Extract the (X, Y) coordinate from the center of the cell holding the provided text.  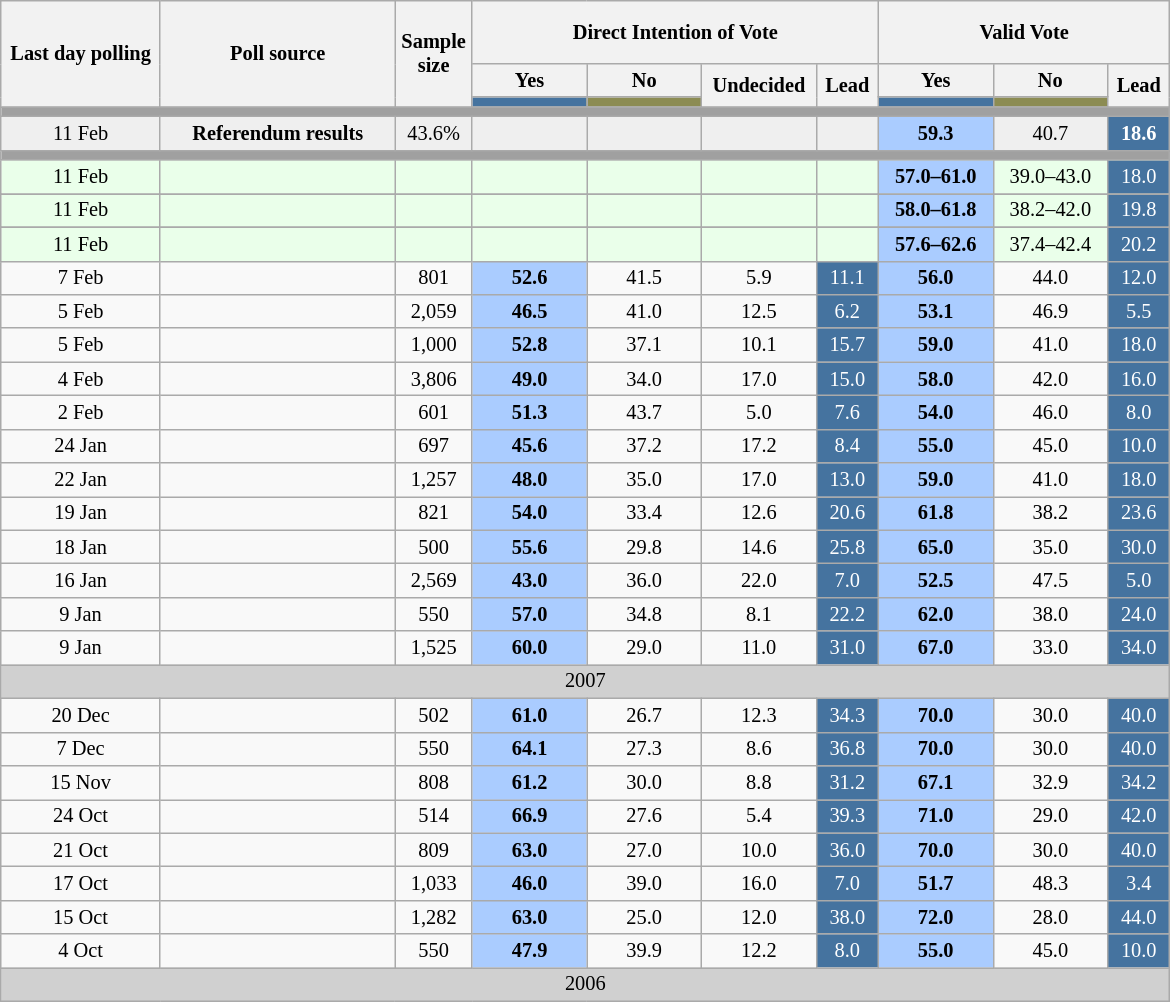
61.2 (530, 782)
41.5 (644, 278)
2 Feb (81, 412)
40.7 (1050, 133)
8.4 (847, 446)
5.4 (760, 816)
697 (434, 446)
38.2 (1050, 513)
3.4 (1139, 883)
18.6 (1139, 133)
57.0 (530, 614)
12.5 (760, 311)
502 (434, 715)
1,282 (434, 917)
7 Dec (81, 749)
24 Jan (81, 446)
20.2 (1139, 244)
11.1 (847, 278)
15 Oct (81, 917)
34.2 (1139, 782)
31.2 (847, 782)
17.2 (760, 446)
2,059 (434, 311)
71.0 (936, 816)
60.0 (530, 648)
2007 (586, 681)
47.5 (1050, 581)
57.6–62.6 (936, 244)
38.2–42.0 (1050, 210)
Valid Vote (1024, 32)
1,525 (434, 648)
801 (434, 278)
5.5 (1139, 311)
20 Dec (81, 715)
8.8 (760, 782)
33.0 (1050, 648)
55.6 (530, 547)
24.0 (1139, 614)
12.2 (760, 951)
15.0 (847, 379)
26.7 (644, 715)
67.1 (936, 782)
39.3 (847, 816)
19 Jan (81, 513)
2006 (586, 984)
18 Jan (81, 547)
52.6 (530, 278)
59.3 (936, 133)
12.6 (760, 513)
64.1 (530, 749)
1,257 (434, 480)
43.6% (434, 133)
27.6 (644, 816)
52.8 (530, 345)
49.0 (530, 379)
27.0 (644, 850)
47.9 (530, 951)
Last day polling (81, 53)
6.2 (847, 311)
7 Feb (81, 278)
53.1 (936, 311)
20.6 (847, 513)
62.0 (936, 614)
61.0 (530, 715)
25.0 (644, 917)
821 (434, 513)
22.2 (847, 614)
29.8 (644, 547)
27.3 (644, 749)
22 Jan (81, 480)
Referendum results (278, 133)
809 (434, 850)
65.0 (936, 547)
37.4–42.4 (1050, 244)
22.0 (760, 581)
31.0 (847, 648)
56.0 (936, 278)
34.8 (644, 614)
808 (434, 782)
11.0 (760, 648)
32.9 (1050, 782)
21 Oct (81, 850)
1,033 (434, 883)
15 Nov (81, 782)
Undecided (760, 84)
46.9 (1050, 311)
45.6 (530, 446)
48.0 (530, 480)
8.1 (760, 614)
34.3 (847, 715)
8.6 (760, 749)
25.8 (847, 547)
500 (434, 547)
33.4 (644, 513)
43.0 (530, 581)
39.9 (644, 951)
23.6 (1139, 513)
39.0–43.0 (1050, 177)
48.3 (1050, 883)
46.5 (530, 311)
Poll source (278, 53)
13.0 (847, 480)
12.3 (760, 715)
39.0 (644, 883)
7.6 (847, 412)
Direct Intention of Vote (675, 32)
37.2 (644, 446)
58.0 (936, 379)
514 (434, 816)
37.1 (644, 345)
17 Oct (81, 883)
52.5 (936, 581)
Sample size (434, 53)
72.0 (936, 917)
14.6 (760, 547)
51.3 (530, 412)
24 Oct (81, 816)
61.8 (936, 513)
67.0 (936, 648)
16 Jan (81, 581)
601 (434, 412)
10.1 (760, 345)
4 Feb (81, 379)
15.7 (847, 345)
36.8 (847, 749)
19.8 (1139, 210)
3,806 (434, 379)
51.7 (936, 883)
58.0–61.8 (936, 210)
5.9 (760, 278)
1,000 (434, 345)
66.9 (530, 816)
57.0–61.0 (936, 177)
2,569 (434, 581)
28.0 (1050, 917)
43.7 (644, 412)
4 Oct (81, 951)
